Find where the given text appears and provide that cell's center as [X, Y] coordinate. 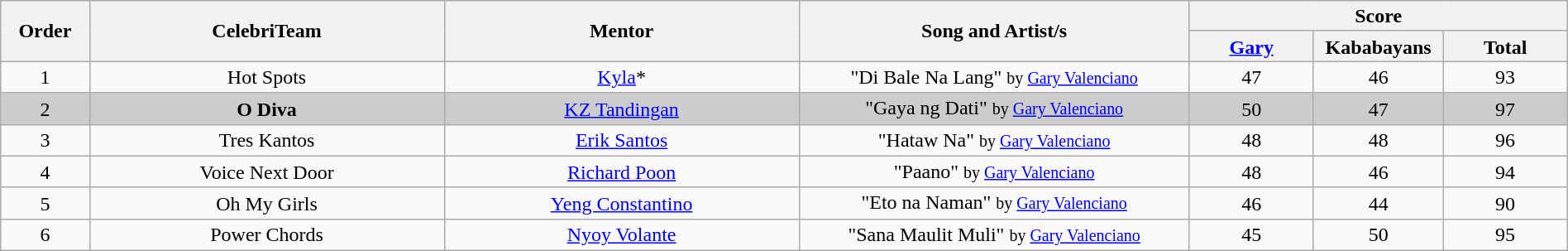
"Paano" by Gary Valenciano [994, 171]
"Gaya ng Dati" by Gary Valenciano [994, 109]
6 [45, 234]
94 [1505, 171]
2 [45, 109]
Order [45, 31]
5 [45, 203]
Yeng Constantino [622, 203]
Voice Next Door [266, 171]
90 [1505, 203]
CelebriTeam [266, 31]
44 [1378, 203]
Oh My Girls [266, 203]
4 [45, 171]
93 [1505, 77]
Richard Poon [622, 171]
Mentor [622, 31]
45 [1251, 234]
Kyla* [622, 77]
Total [1505, 46]
95 [1505, 234]
1 [45, 77]
96 [1505, 140]
"Sana Maulit Muli" by Gary Valenciano [994, 234]
Nyoy Volante [622, 234]
"Hataw Na" by Gary Valenciano [994, 140]
Song and Artist/s [994, 31]
Kababayans [1378, 46]
3 [45, 140]
Hot Spots [266, 77]
KZ Tandingan [622, 109]
Score [1378, 17]
97 [1505, 109]
Power Chords [266, 234]
Gary [1251, 46]
Erik Santos [622, 140]
Tres Kantos [266, 140]
"Di Bale Na Lang" by Gary Valenciano [994, 77]
O Diva [266, 109]
"Eto na Naman" by Gary Valenciano [994, 203]
